From the cell containing the given text, extract its center point as (X, Y) coordinate. 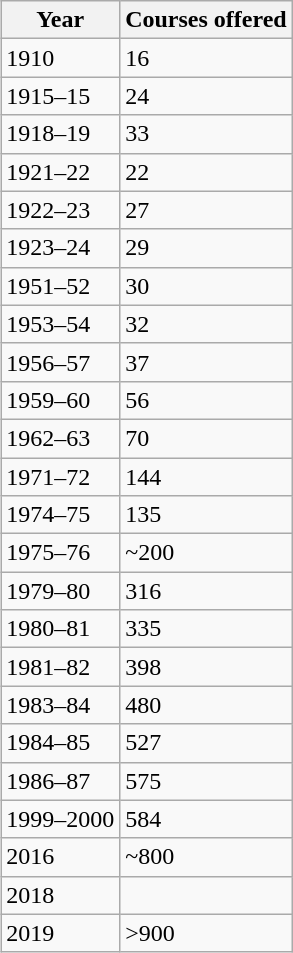
33 (206, 134)
32 (206, 324)
1915–15 (60, 96)
16 (206, 58)
1975–76 (60, 553)
335 (206, 629)
Year (60, 20)
30 (206, 286)
1962–63 (60, 438)
37 (206, 362)
22 (206, 172)
135 (206, 515)
27 (206, 210)
1953–54 (60, 324)
1984–85 (60, 743)
Courses offered (206, 20)
2018 (60, 895)
1921–22 (60, 172)
56 (206, 400)
1923–24 (60, 248)
2019 (60, 933)
1979–80 (60, 591)
24 (206, 96)
70 (206, 438)
1910 (60, 58)
1981–82 (60, 667)
1959–60 (60, 400)
316 (206, 591)
398 (206, 667)
527 (206, 743)
29 (206, 248)
1983–84 (60, 705)
1999–2000 (60, 819)
~800 (206, 857)
1974–75 (60, 515)
2016 (60, 857)
144 (206, 477)
575 (206, 781)
1956–57 (60, 362)
1918–19 (60, 134)
>900 (206, 933)
~200 (206, 553)
1971–72 (60, 477)
1980–81 (60, 629)
1986–87 (60, 781)
480 (206, 705)
1922–23 (60, 210)
584 (206, 819)
1951–52 (60, 286)
